Find where the given text appears and provide that cell's center as [X, Y] coordinate. 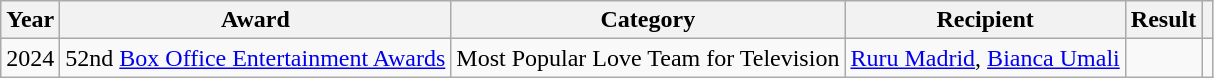
Most Popular Love Team for Television [648, 58]
Ruru Madrid, Bianca Umali [985, 58]
Category [648, 20]
Result [1163, 20]
Award [256, 20]
Year [30, 20]
Recipient [985, 20]
52nd Box Office Entertainment Awards [256, 58]
2024 [30, 58]
